Capture the cell that displays the provided text and extract its (x, y) central coordinate. 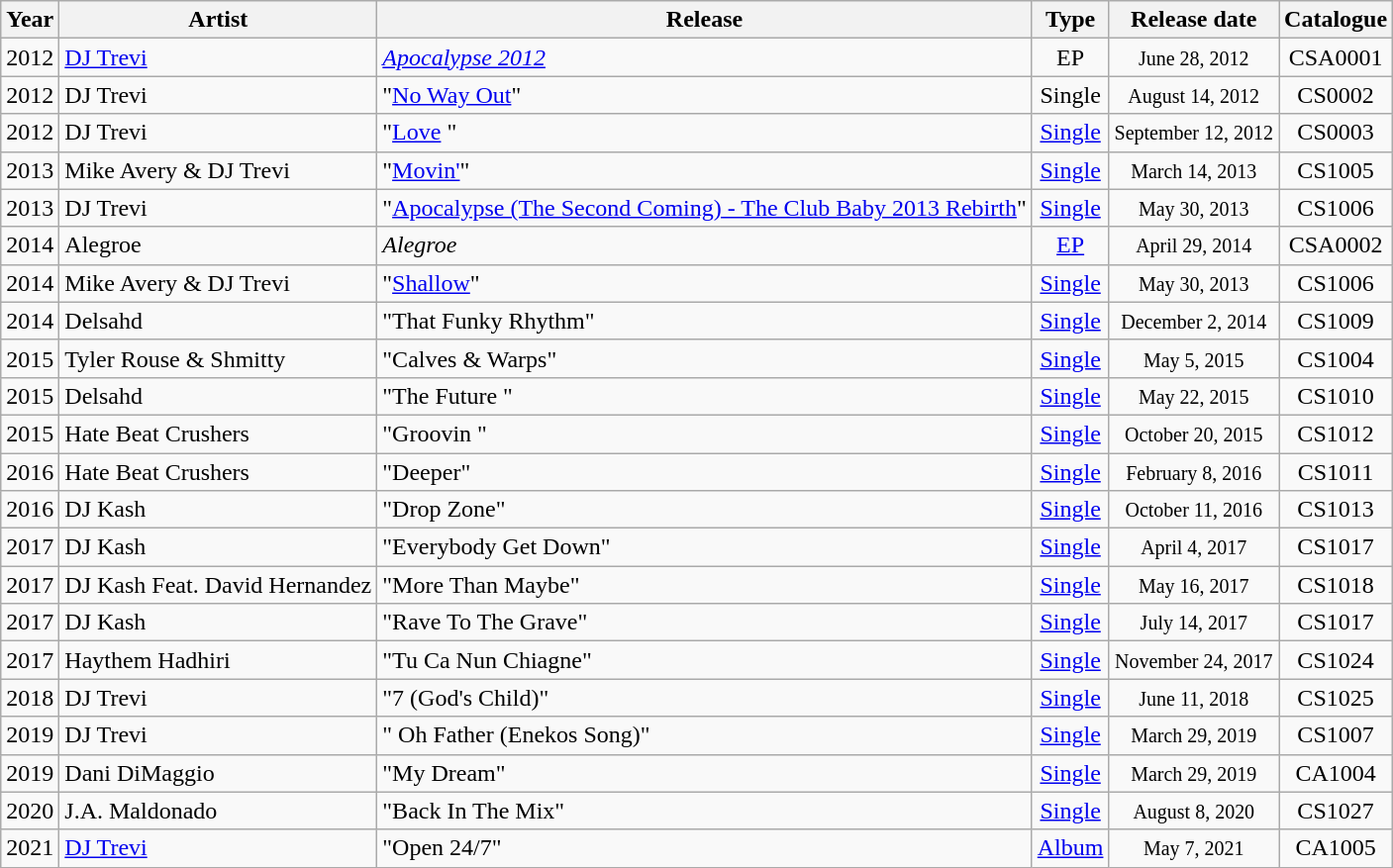
August 14, 2012 (1194, 95)
CS1013 (1337, 510)
Release (705, 20)
Artist (218, 20)
Album (1070, 848)
Release date (1194, 20)
2020 (30, 811)
April 4, 2017 (1194, 547)
Year (30, 20)
June 11, 2018 (1194, 698)
"Deeper" (705, 472)
"Shallow" (705, 283)
CS1011 (1337, 472)
CA1004 (1337, 773)
" Oh Father (Enekos Song)" (705, 735)
"More Than Maybe" (705, 585)
"Drop Zone" (705, 510)
Haythem Hadhiri (218, 660)
May 22, 2015 (1194, 396)
CS1012 (1337, 434)
December 2, 2014 (1194, 321)
November 24, 2017 (1194, 660)
CS0002 (1337, 95)
Dani DiMaggio (218, 773)
CS1024 (1337, 660)
"Rave To The Grave" (705, 623)
"My Dream" (705, 773)
CA1005 (1337, 848)
May 5, 2015 (1194, 358)
Catalogue (1337, 20)
CS1004 (1337, 358)
May 7, 2021 (1194, 848)
"That Funky Rhythm" (705, 321)
CSA0002 (1337, 245)
August 8, 2020 (1194, 811)
CS1018 (1337, 585)
"No Way Out" (705, 95)
CS1010 (1337, 396)
May 16, 2017 (1194, 585)
March 14, 2013 (1194, 170)
CS0003 (1337, 133)
J.A. Maldonado (218, 811)
"The Future " (705, 396)
CS1027 (1337, 811)
February 8, 2016 (1194, 472)
October 20, 2015 (1194, 434)
"Calves & Warps" (705, 358)
2021 (30, 848)
CS1007 (1337, 735)
"Groovin " (705, 434)
2018 (30, 698)
CS1025 (1337, 698)
"Movin'" (705, 170)
CS1009 (1337, 321)
Apocalypse 2012 (705, 57)
"Tu Ca Nun Chiagne" (705, 660)
"Open 24/7" (705, 848)
Tyler Rouse & Shmitty (218, 358)
"Back In The Mix" (705, 811)
CS1005 (1337, 170)
April 29, 2014 (1194, 245)
October 11, 2016 (1194, 510)
"7 (God's Child)" (705, 698)
"Everybody Get Down" (705, 547)
Type (1070, 20)
September 12, 2012 (1194, 133)
CSA0001 (1337, 57)
June 28, 2012 (1194, 57)
"Apocalypse (The Second Coming) - The Club Baby 2013 Rebirth" (705, 208)
"Love " (705, 133)
July 14, 2017 (1194, 623)
DJ Kash Feat. David Hernandez (218, 585)
